Detect which cell encompasses the target text, then output its (x, y) center coordinate. 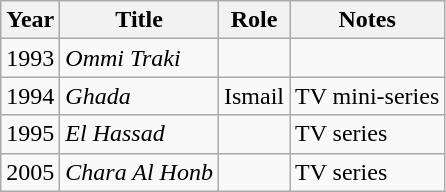
Year (30, 20)
Notes (368, 20)
Ismail (254, 96)
TV mini-series (368, 96)
1994 (30, 96)
Role (254, 20)
2005 (30, 172)
Chara Al Honb (140, 172)
Ghada (140, 96)
1995 (30, 134)
Title (140, 20)
Ommi Traki (140, 58)
El Hassad (140, 134)
1993 (30, 58)
